From the cell containing the given text, extract its center point as (x, y) coordinate. 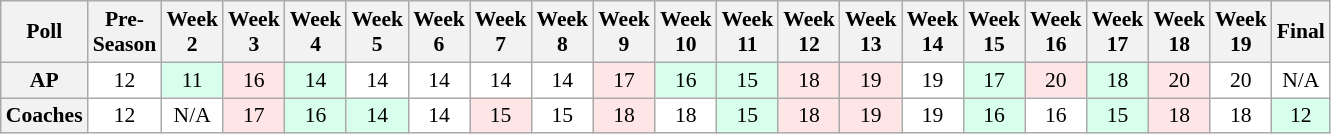
Week9 (624, 32)
Poll (44, 32)
Week19 (1241, 32)
Week3 (254, 32)
Week15 (994, 32)
Week16 (1056, 32)
Pre-Season (125, 32)
Coaches (44, 116)
Week14 (933, 32)
Week5 (377, 32)
Week7 (501, 32)
Week13 (871, 32)
Week17 (1118, 32)
AP (44, 80)
Week6 (439, 32)
Week8 (562, 32)
Week2 (192, 32)
Week12 (809, 32)
Week18 (1179, 32)
Week4 (316, 32)
Week10 (686, 32)
Week11 (748, 32)
Final (1301, 32)
11 (192, 80)
